From the cell containing the given text, extract its center point as [x, y] coordinate. 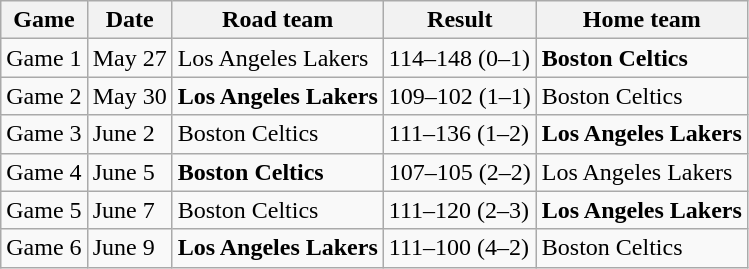
109–102 (1–1) [460, 96]
June 2 [130, 134]
Game 3 [44, 134]
June 7 [130, 210]
Game 5 [44, 210]
May 27 [130, 58]
Game 2 [44, 96]
June 9 [130, 248]
June 5 [130, 172]
111–120 (2–3) [460, 210]
114–148 (0–1) [460, 58]
May 30 [130, 96]
107–105 (2–2) [460, 172]
Date [130, 20]
Game [44, 20]
Road team [278, 20]
Game 4 [44, 172]
111–136 (1–2) [460, 134]
Game 1 [44, 58]
111–100 (4–2) [460, 248]
Game 6 [44, 248]
Result [460, 20]
Home team [642, 20]
